Search for the cell housing the specified text and yield its (X, Y) center coordinate. 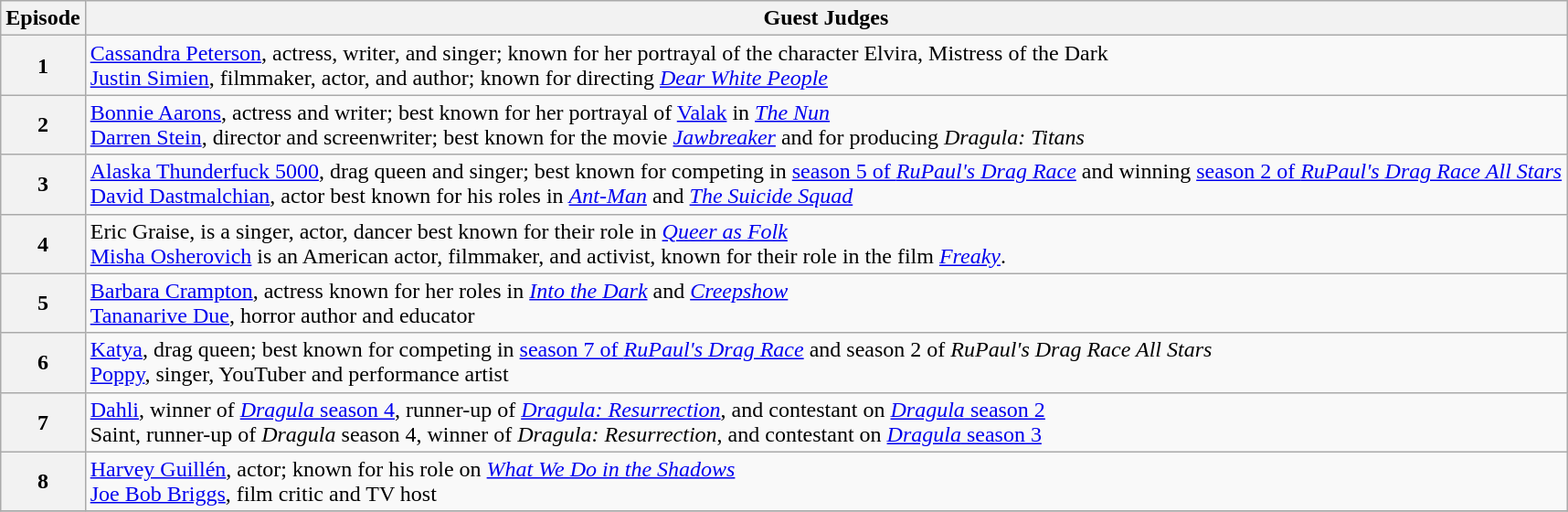
Guest Judges (826, 18)
1 (43, 66)
Barbara Crampton, actress known for her roles in Into the Dark and CreepshowTananarive Due, horror author and educator (826, 304)
5 (43, 304)
7 (43, 422)
Episode (43, 18)
Harvey Guillén, actor; known for his role on What We Do in the Shadows Joe Bob Briggs, film critic and TV host (826, 481)
3 (43, 185)
4 (43, 243)
6 (43, 362)
8 (43, 481)
2 (43, 124)
